Return the (x, y) coordinate for the center point of the cell that contains the specified text.  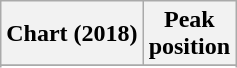
Peakposition (189, 34)
Chart (2018) (72, 34)
